Search for the cell housing the specified text and yield its [x, y] center coordinate. 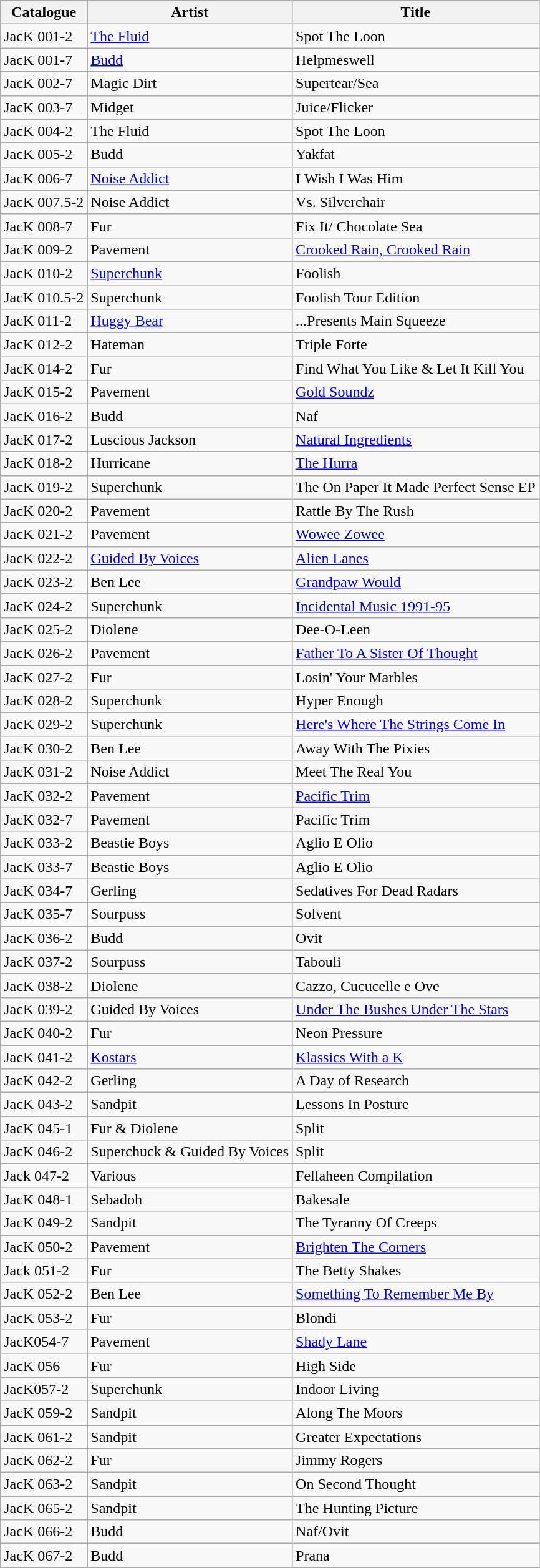
Yakfat [416, 155]
Fur & Diolene [190, 1128]
Juice/Flicker [416, 107]
Alien Lanes [416, 558]
JacK057-2 [44, 1389]
Various [190, 1176]
Superchuck & Guided By Voices [190, 1152]
Dee-O-Leen [416, 629]
The Tyranny Of Creeps [416, 1223]
The Hunting Picture [416, 1508]
JacK 029-2 [44, 725]
Naf [416, 416]
Incidental Music 1991-95 [416, 606]
Hyper Enough [416, 701]
JacK 052-2 [44, 1294]
Bakesale [416, 1199]
Foolish [416, 273]
Artist [190, 12]
Klassics With a K [416, 1057]
Jack 047-2 [44, 1176]
JacK 041-2 [44, 1057]
JacK 010-2 [44, 273]
JacK 062-2 [44, 1461]
Ovit [416, 938]
Father To A Sister Of Thought [416, 653]
Helpmeswell [416, 60]
JacK 063-2 [44, 1484]
Catalogue [44, 12]
JacK 017-2 [44, 440]
JacK 022-2 [44, 558]
High Side [416, 1365]
Hurricane [190, 463]
Along The Moors [416, 1413]
Huggy Bear [190, 321]
JacK 019-2 [44, 487]
JacK 045-1 [44, 1128]
Triple Forte [416, 345]
JacK 025-2 [44, 629]
JacK 004-2 [44, 131]
Greater Expectations [416, 1436]
Solvent [416, 914]
The On Paper It Made Perfect Sense EP [416, 487]
JacK 016-2 [44, 416]
Shady Lane [416, 1342]
JacK 061-2 [44, 1436]
JacK 006-7 [44, 178]
JacK 065-2 [44, 1508]
Prana [416, 1556]
JacK 015-2 [44, 392]
JacK 001-7 [44, 60]
JacK 010.5-2 [44, 298]
Naf/Ovit [416, 1532]
JacK 035-7 [44, 914]
Jimmy Rogers [416, 1461]
JacK 012-2 [44, 345]
Magic Dirt [190, 84]
JacK 049-2 [44, 1223]
Rattle By The Rush [416, 511]
JacK054-7 [44, 1342]
Grandpaw Would [416, 582]
Title [416, 12]
JacK 040-2 [44, 1033]
JacK 005-2 [44, 155]
JacK 027-2 [44, 677]
Neon Pressure [416, 1033]
Find What You Like & Let It Kill You [416, 369]
Cazzo, Cucucelle e Ove [416, 985]
Blondi [416, 1318]
JacK 008-7 [44, 226]
Losin' Your Marbles [416, 677]
Vs. Silverchair [416, 202]
Away With The Pixies [416, 748]
JacK 021-2 [44, 535]
Here's Where The Strings Come In [416, 725]
Brighten The Corners [416, 1247]
JacK 023-2 [44, 582]
JacK 018-2 [44, 463]
Kostars [190, 1057]
Hateman [190, 345]
A Day of Research [416, 1081]
The Hurra [416, 463]
JacK 030-2 [44, 748]
JacK 037-2 [44, 962]
JacK 024-2 [44, 606]
JacK 038-2 [44, 985]
JacK 032-7 [44, 820]
Tabouli [416, 962]
Sebadoh [190, 1199]
JacK 014-2 [44, 369]
Something To Remember Me By [416, 1294]
The Betty Shakes [416, 1270]
JacK 001-2 [44, 36]
JacK 020-2 [44, 511]
JacK 043-2 [44, 1105]
On Second Thought [416, 1484]
Natural Ingredients [416, 440]
Indoor Living [416, 1389]
JacK 046-2 [44, 1152]
JacK 032-2 [44, 796]
Midget [190, 107]
JacK 011-2 [44, 321]
Jack 051-2 [44, 1270]
JacK 028-2 [44, 701]
Lessons In Posture [416, 1105]
JacK 059-2 [44, 1413]
Fix It/ Chocolate Sea [416, 226]
...Presents Main Squeeze [416, 321]
Wowee Zowee [416, 535]
JacK 031-2 [44, 772]
Sedatives For Dead Radars [416, 891]
Fellaheen Compilation [416, 1176]
JacK 048-1 [44, 1199]
I Wish I Was Him [416, 178]
JacK 033-2 [44, 843]
JacK 002-7 [44, 84]
Crooked Rain, Crooked Rain [416, 249]
JacK 056 [44, 1365]
JacK 039-2 [44, 1009]
JacK 066-2 [44, 1532]
JacK 026-2 [44, 653]
JacK 033-7 [44, 867]
Luscious Jackson [190, 440]
JacK 009-2 [44, 249]
Gold Soundz [416, 392]
Meet The Real You [416, 772]
JacK 007.5-2 [44, 202]
JacK 053-2 [44, 1318]
Supertear/Sea [416, 84]
JacK 050-2 [44, 1247]
JacK 003-7 [44, 107]
Under The Bushes Under The Stars [416, 1009]
Foolish Tour Edition [416, 298]
JacK 036-2 [44, 938]
JacK 034-7 [44, 891]
JacK 067-2 [44, 1556]
JacK 042-2 [44, 1081]
